Extract the [x, y] coordinate from the center of the cell holding the provided text.  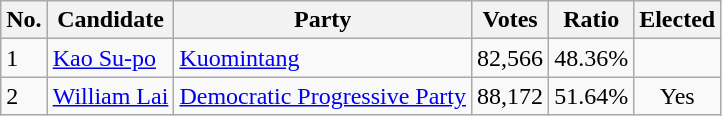
Democratic Progressive Party [323, 96]
Kao Su-po [110, 58]
No. [24, 20]
1 [24, 58]
2 [24, 96]
48.36% [592, 58]
88,172 [510, 96]
Candidate [110, 20]
Kuomintang [323, 58]
Votes [510, 20]
Ratio [592, 20]
William Lai [110, 96]
82,566 [510, 58]
Yes [678, 96]
51.64% [592, 96]
Elected [678, 20]
Party [323, 20]
